Pinpoint the cell where the given text exists, returning its (x, y) midpoint coordinate. 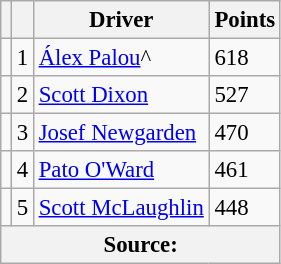
Scott McLaughlin (121, 208)
Driver (121, 20)
Source: (141, 245)
4 (22, 170)
461 (244, 170)
3 (22, 133)
5 (22, 208)
470 (244, 133)
Points (244, 20)
Josef Newgarden (121, 133)
Scott Dixon (121, 95)
2 (22, 95)
Álex Palou^ (121, 58)
618 (244, 58)
1 (22, 58)
527 (244, 95)
448 (244, 208)
Pato O'Ward (121, 170)
